Extract the [x, y] coordinate from the center of the cell holding the provided text.  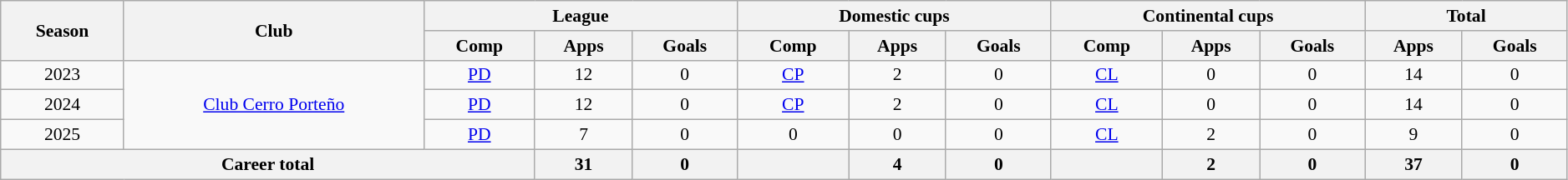
Season [63, 30]
Continental cups [1208, 16]
7 [583, 135]
9 [1413, 135]
37 [1413, 164]
Domestic cups [895, 16]
4 [897, 164]
2023 [63, 75]
31 [583, 164]
Club Cerro Porteño [274, 105]
Club [274, 30]
Career total [268, 164]
2025 [63, 135]
League [581, 16]
2024 [63, 105]
Total [1466, 16]
